Return the [X, Y] coordinate for the center point of the cell that contains the specified text.  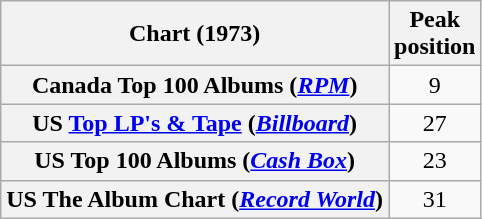
Chart (1973) [195, 34]
US Top 100 Albums (Cash Box) [195, 161]
9 [435, 85]
Canada Top 100 Albums (RPM) [195, 85]
Peakposition [435, 34]
US The Album Chart (Record World) [195, 199]
27 [435, 123]
23 [435, 161]
US Top LP's & Tape (Billboard) [195, 123]
31 [435, 199]
